Identify which cell holds the provided text, then report its [X, Y] central coordinate. 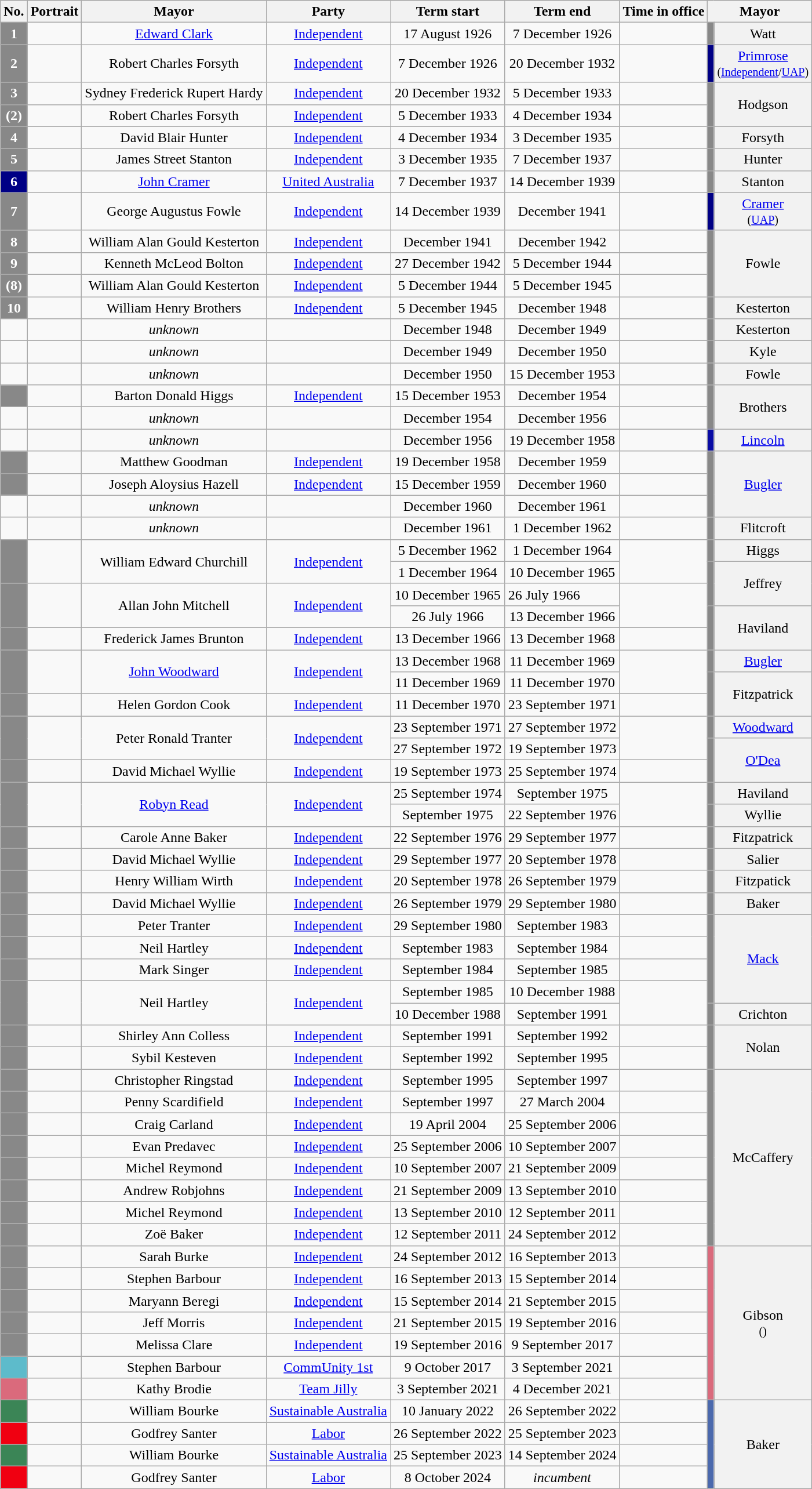
Shirley Ann Colless [174, 1036]
Kenneth McLeod Bolton [174, 263]
Barton Donald Higgs [174, 396]
Lincoln [763, 440]
Watt [763, 34]
4 December 2021 [562, 1389]
17 August 1926 [448, 34]
No. [14, 12]
Sarah Burke [174, 1256]
Time in office [664, 12]
4 [14, 137]
Edward Clark [174, 34]
Woodward [763, 727]
Sybil Kesteven [174, 1058]
1 [14, 34]
8 [14, 241]
Matthew Goodman [174, 462]
Kathy Brodie [174, 1389]
McCaffery [763, 1157]
Flitcroft [763, 528]
Kyle [763, 352]
Joseph Aloysius Hazell [174, 484]
Jeff Morris [174, 1323]
9 October 2017 [448, 1367]
Mack [763, 958]
(2) [14, 115]
Fitzpatick [763, 881]
10 [14, 308]
Gibson () [763, 1323]
Robyn Read [174, 804]
5 December 1962 [448, 550]
Nolan [763, 1047]
James Street Stanton [174, 159]
Primrose (Independent/UAP) [763, 64]
Forsyth [763, 137]
Frederick James Brunton [174, 638]
Term start [448, 12]
Penny Scardifield [174, 1102]
27 December 1942 [448, 263]
Helen Gordon Cook [174, 705]
7 [14, 211]
9 [14, 263]
Mark Singer [174, 969]
United Australia [328, 181]
Sydney Frederick Rupert Hardy [174, 93]
Maryann Beregi [174, 1301]
December 1959 [562, 462]
Henry William Wirth [174, 881]
CommUnity 1st [328, 1367]
Hunter [763, 159]
(8) [14, 285]
Hodgson [763, 104]
8 October 2024 [448, 1477]
Jeffrey [763, 583]
William Edward Churchill [174, 561]
Wyllie [763, 815]
Term end [562, 12]
Party [328, 12]
2 [14, 64]
Craig Carland [174, 1124]
incumbent [562, 1477]
Peter Tranter [174, 925]
Peter Ronald Tranter [174, 738]
19 April 2004 [448, 1124]
O'Dea [763, 760]
William Henry Brothers [174, 308]
15 December 1959 [448, 484]
David Blair Hunter [174, 137]
Team Jilly [328, 1389]
Melissa Clare [174, 1345]
9 September 2017 [562, 1345]
Carole Anne Baker [174, 837]
Crichton [763, 1014]
December 1942 [562, 241]
Cramer (UAP) [763, 211]
Stanton [763, 181]
Zoë Baker [174, 1234]
John Cramer [174, 181]
Andrew Robjohns [174, 1190]
Allan John Mitchell [174, 605]
5 [14, 159]
George Augustus Fowle [174, 211]
1 December 1962 [562, 528]
3 [14, 93]
Higgs [763, 550]
14 September 2024 [562, 1455]
Christopher Ringstad [174, 1080]
Portrait [54, 12]
10 January 2022 [448, 1411]
Salier [763, 859]
6 [14, 181]
Brothers [763, 407]
Evan Predavec [174, 1146]
27 March 2004 [562, 1102]
John Woodward [174, 671]
